Determine the (X, Y) coordinate at the center of the cell enclosing the given text.  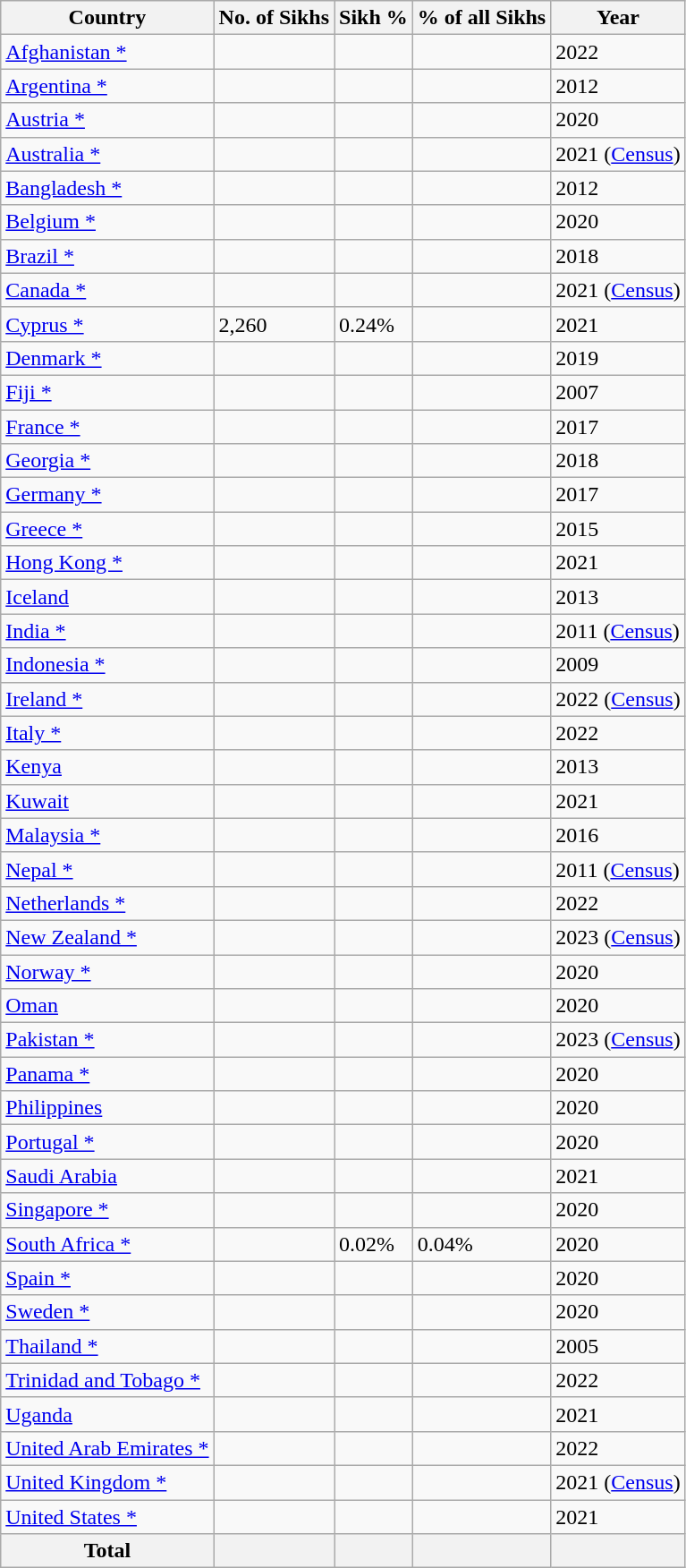
Belgium * (107, 222)
Canada * (107, 290)
Portugal * (107, 1142)
2015 (618, 529)
% of all Sikhs (481, 18)
Malaysia * (107, 835)
2019 (618, 358)
France * (107, 427)
Australia * (107, 154)
United Arab Emirates * (107, 1448)
0.24% (374, 324)
Thailand * (107, 1346)
South Africa * (107, 1244)
Kuwait (107, 801)
Argentina * (107, 86)
Netherlands * (107, 903)
Oman (107, 1006)
2007 (618, 392)
Germany * (107, 495)
Saudi Arabia (107, 1176)
Denmark * (107, 358)
Sikh % (374, 18)
Greece * (107, 529)
Cyprus * (107, 324)
Panama * (107, 1074)
Austria * (107, 120)
Afghanistan * (107, 52)
2016 (618, 835)
Norway * (107, 971)
Fiji * (107, 392)
0.04% (481, 1244)
Kenya (107, 767)
2005 (618, 1346)
Italy * (107, 733)
Georgia * (107, 461)
Iceland (107, 597)
Year (618, 18)
2,260 (274, 324)
United Kingdom * (107, 1482)
Sweden * (107, 1312)
2009 (618, 665)
Hong Kong * (107, 563)
United States * (107, 1517)
Bangladesh * (107, 188)
0.02% (374, 1244)
Philippines (107, 1108)
2022 (Census) (618, 699)
No. of Sikhs (274, 18)
Indonesia * (107, 665)
Ireland * (107, 699)
New Zealand * (107, 937)
Brazil * (107, 256)
Total (107, 1551)
Nepal * (107, 869)
Country (107, 18)
India * (107, 631)
Uganda (107, 1414)
Singapore * (107, 1210)
Trinidad and Tobago * (107, 1380)
Spain * (107, 1278)
Pakistan * (107, 1040)
